Return the [x, y] coordinate for the center point of the cell that contains the specified text.  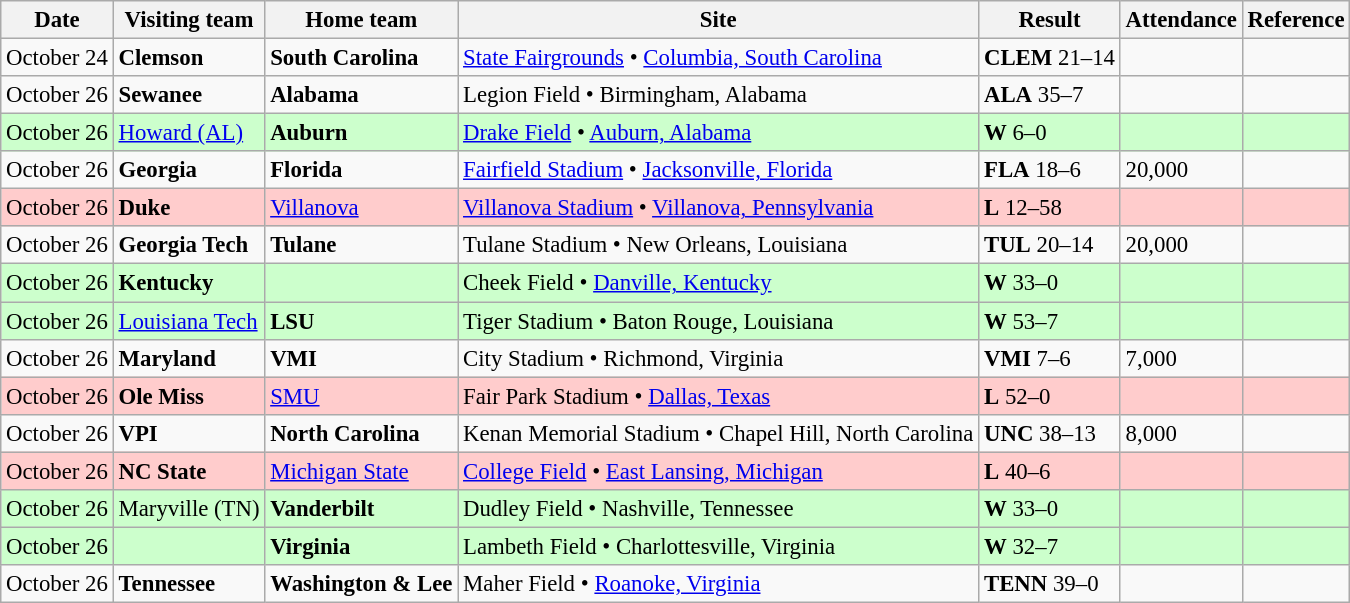
Result [1050, 20]
City Stadium • Richmond, Virginia [718, 358]
CLEM 21–14 [1050, 58]
L 52–0 [1050, 396]
8,000 [1181, 433]
Georgia [189, 170]
Auburn [362, 133]
W 6–0 [1050, 133]
College Field • East Lansing, Michigan [718, 471]
Louisiana Tech [189, 321]
Cheek Field • Danville, Kentucky [718, 283]
October 24 [57, 58]
State Fairgrounds • Columbia, South Carolina [718, 58]
Villanova [362, 208]
Howard (AL) [189, 133]
Kenan Memorial Stadium • Chapel Hill, North Carolina [718, 433]
L 40–6 [1050, 471]
Dudley Field • Nashville, Tennessee [718, 509]
Virginia [362, 546]
TENN 39–0 [1050, 584]
SMU [362, 396]
UNC 38–13 [1050, 433]
Tulane Stadium • New Orleans, Louisiana [718, 245]
North Carolina [362, 433]
Michigan State [362, 471]
Washington & Lee [362, 584]
VPI [189, 433]
Tennessee [189, 584]
TUL 20–14 [1050, 245]
Home team [362, 20]
L 12–58 [1050, 208]
W 53–7 [1050, 321]
7,000 [1181, 358]
W 32–7 [1050, 546]
ALA 35–7 [1050, 95]
Florida [362, 170]
FLA 18–6 [1050, 170]
Maryland [189, 358]
Site [718, 20]
Fairfield Stadium • Jacksonville, Florida [718, 170]
Reference [1296, 20]
Attendance [1181, 20]
South Carolina [362, 58]
Villanova Stadium • Villanova, Pennsylvania [718, 208]
Vanderbilt [362, 509]
NC State [189, 471]
Tiger Stadium • Baton Rouge, Louisiana [718, 321]
Alabama [362, 95]
Fair Park Stadium • Dallas, Texas [718, 396]
Clemson [189, 58]
Tulane [362, 245]
Duke [189, 208]
Georgia Tech [189, 245]
Drake Field • Auburn, Alabama [718, 133]
Legion Field • Birmingham, Alabama [718, 95]
Maher Field • Roanoke, Virginia [718, 584]
Lambeth Field • Charlottesville, Virginia [718, 546]
VMI 7–6 [1050, 358]
VMI [362, 358]
Ole Miss [189, 396]
Sewanee [189, 95]
Kentucky [189, 283]
Maryville (TN) [189, 509]
Visiting team [189, 20]
Date [57, 20]
LSU [362, 321]
